For the text-containing cell, return its midpoint in [X, Y] coordinate format. 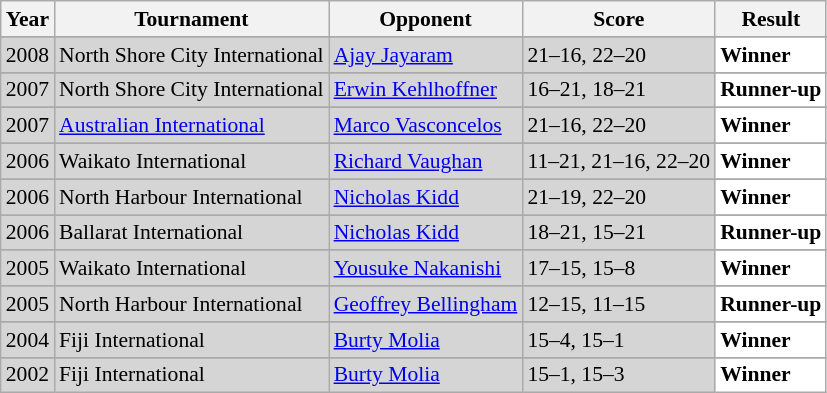
Ballarat International [192, 233]
16–21, 18–21 [618, 90]
Tournament [192, 19]
Opponent [426, 19]
Year [28, 19]
18–21, 15–21 [618, 233]
Score [618, 19]
Australian International [192, 126]
11–21, 21–16, 22–20 [618, 162]
Result [770, 19]
2004 [28, 340]
Richard Vaughan [426, 162]
Marco Vasconcelos [426, 126]
17–15, 15–8 [618, 269]
21–19, 22–20 [618, 197]
Erwin Kehlhoffner [426, 90]
Ajay Jayaram [426, 55]
2008 [28, 55]
15–4, 15–1 [618, 340]
Geoffrey Bellingham [426, 304]
15–1, 15–3 [618, 375]
2002 [28, 375]
Yousuke Nakanishi [426, 269]
12–15, 11–15 [618, 304]
